Pinpoint the cell where the given text exists, returning its [X, Y] midpoint coordinate. 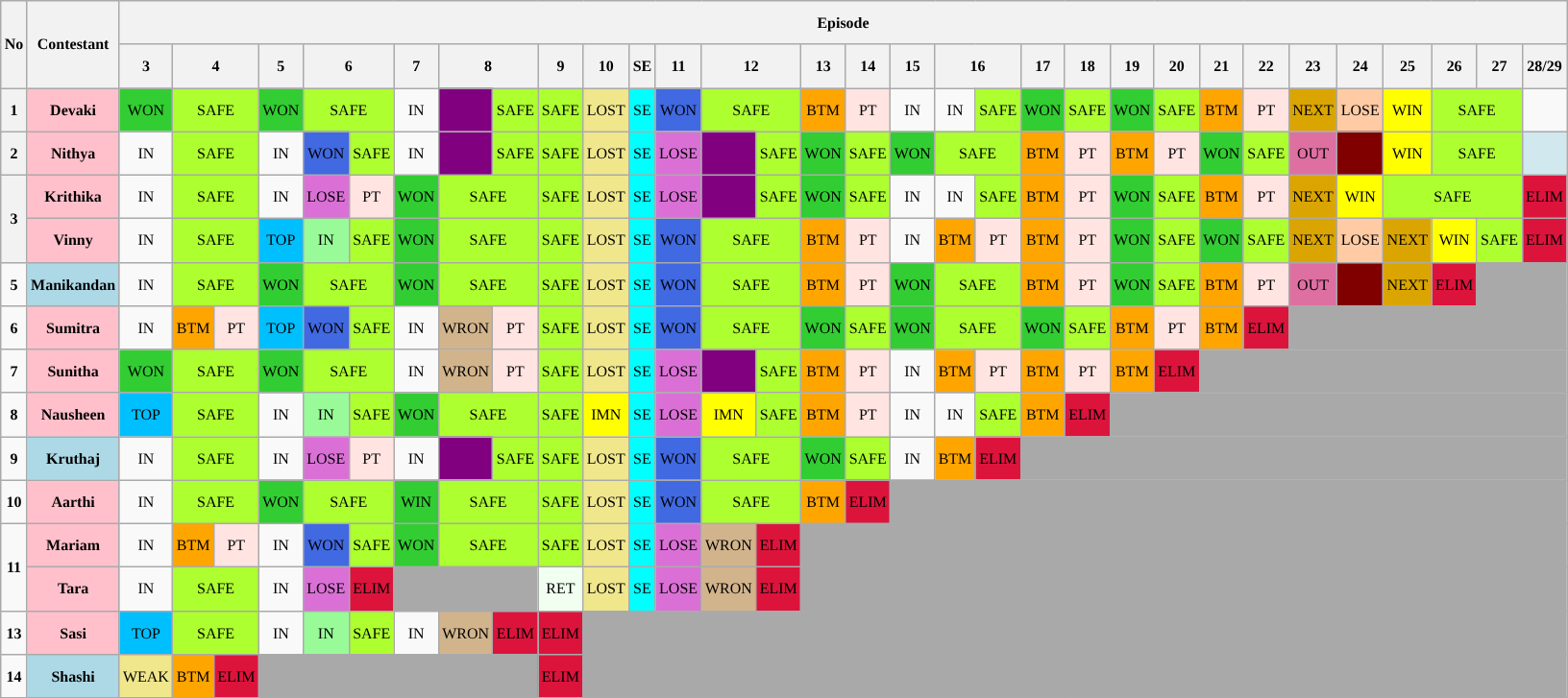
Kruthaj [73, 457]
17 [1042, 65]
Sunitha [73, 371]
15 [913, 65]
RET [561, 588]
Episode [844, 21]
Nithya [73, 154]
21 [1221, 65]
WEAK [146, 676]
Vinny [73, 240]
27 [1499, 65]
16 [978, 65]
Contestant [73, 44]
2 [13, 154]
25 [1409, 65]
Shashi [73, 676]
22 [1266, 65]
4 [215, 65]
12 [751, 65]
26 [1455, 65]
1 [13, 109]
Aarthi [73, 501]
Devaki [73, 109]
Sasi [73, 632]
Krithika [73, 196]
Nausheen [73, 415]
18 [1088, 65]
Sumitra [73, 326]
28/29 [1545, 65]
20 [1176, 65]
Mariam [73, 545]
Manikandan [73, 284]
24 [1360, 65]
Tara [73, 588]
19 [1132, 65]
No [13, 44]
23 [1312, 65]
